Provide the [x, y] coordinate of the cell's center where the given text is located.  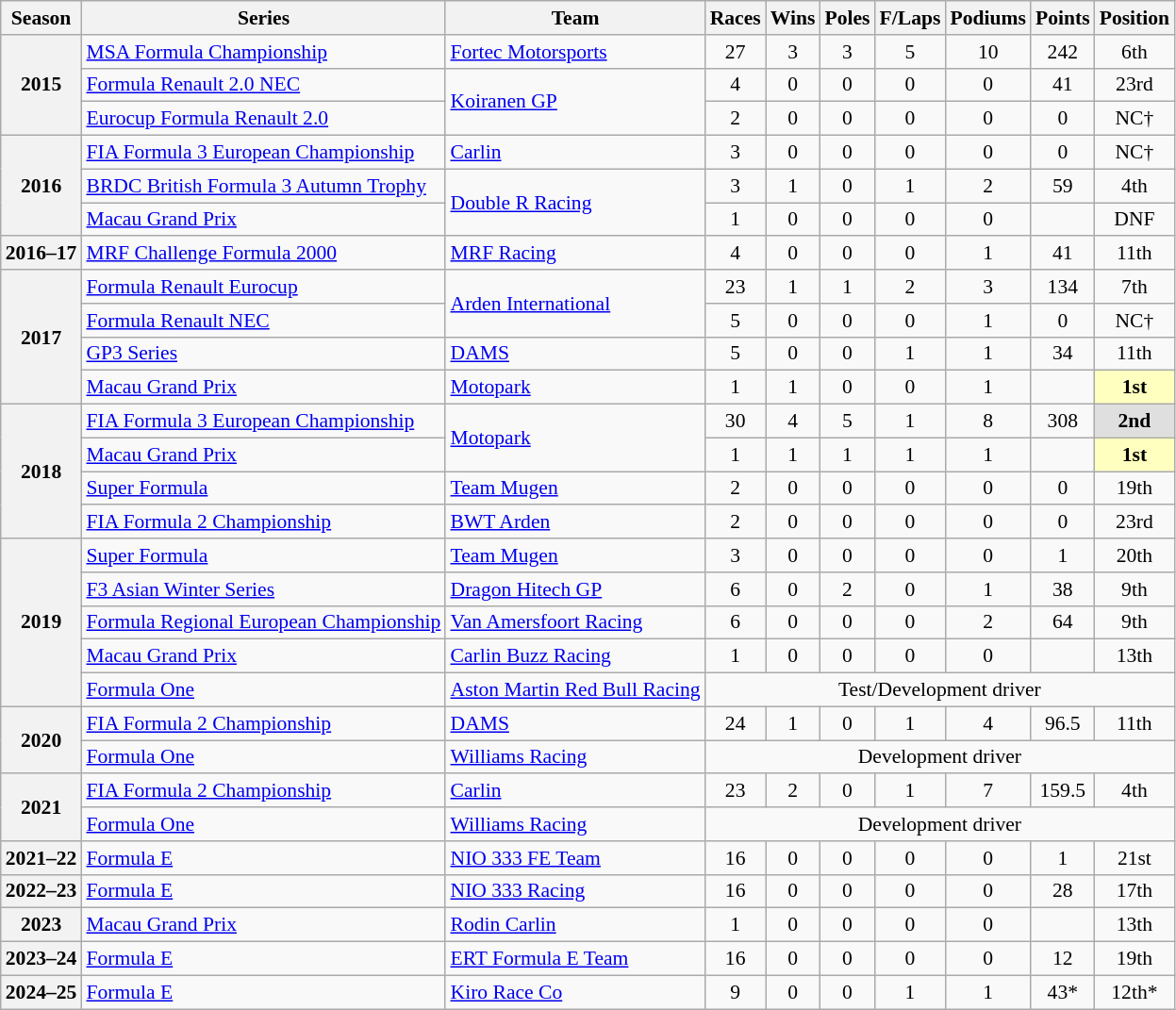
7 [988, 791]
Eurocup Formula Renault 2.0 [263, 119]
Formula Renault 2.0 NEC [263, 85]
2022–23 [41, 891]
9 [736, 992]
2016 [41, 187]
24 [736, 723]
59 [1063, 186]
ERT Formula E Team [575, 959]
DNF [1135, 220]
Formula Regional European Championship [263, 622]
F3 Asian Winter Series [263, 589]
Fortec Motorsports [575, 52]
242 [1063, 52]
2024–25 [41, 992]
2016–17 [41, 254]
134 [1063, 287]
2021 [41, 807]
Koiranen GP [575, 102]
Poles [847, 18]
Season [41, 18]
2018 [41, 472]
6th [1135, 52]
NIO 333 Racing [575, 891]
30 [736, 422]
10 [988, 52]
2020 [41, 739]
Formula Renault Eurocup [263, 287]
38 [1063, 589]
Test/Development driver [940, 690]
21st [1135, 858]
Kiro Race Co [575, 992]
308 [1063, 422]
BRDC British Formula 3 Autumn Trophy [263, 186]
7th [1135, 287]
Dragon Hitech GP [575, 589]
Series [263, 18]
28 [1063, 891]
Formula Renault NEC [263, 321]
96.5 [1063, 723]
NIO 333 FE Team [575, 858]
Double R Racing [575, 202]
2021–22 [41, 858]
BWT Arden [575, 522]
GP3 Series [263, 354]
Points [1063, 18]
MSA Formula Championship [263, 52]
Van Amersfoort Racing [575, 622]
17th [1135, 891]
34 [1063, 354]
20th [1135, 555]
F/Laps [911, 18]
12 [1063, 959]
Carlin Buzz Racing [575, 656]
2023 [41, 925]
2017 [41, 337]
MRF Racing [575, 254]
Wins [793, 18]
MRF Challenge Formula 2000 [263, 254]
Team [575, 18]
27 [736, 52]
2nd [1135, 422]
Aston Martin Red Bull Racing [575, 690]
2019 [41, 622]
Rodin Carlin [575, 925]
Arden International [575, 304]
Podiums [988, 18]
43* [1063, 992]
64 [1063, 622]
Position [1135, 18]
2023–24 [41, 959]
Races [736, 18]
12th* [1135, 992]
2015 [41, 85]
8 [988, 422]
159.5 [1063, 791]
